Locate the cell with the specified text and output its (X, Y) center coordinate. 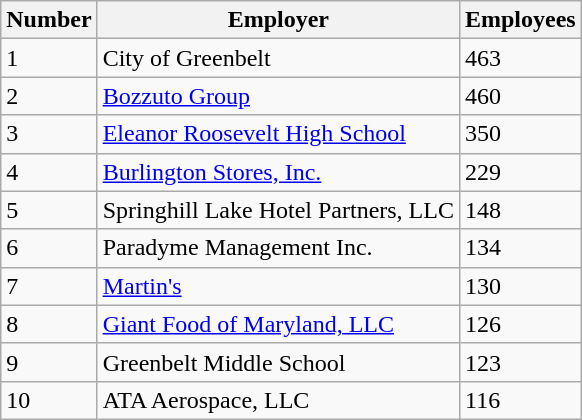
460 (520, 96)
148 (520, 210)
City of Greenbelt (278, 58)
ATA Aerospace, LLC (278, 400)
Springhill Lake Hotel Partners, LLC (278, 210)
Martin's (278, 286)
Paradyme Management Inc. (278, 248)
7 (49, 286)
8 (49, 324)
Giant Food of Maryland, LLC (278, 324)
10 (49, 400)
5 (49, 210)
4 (49, 172)
9 (49, 362)
116 (520, 400)
Greenbelt Middle School (278, 362)
463 (520, 58)
Bozzuto Group (278, 96)
Employees (520, 20)
126 (520, 324)
6 (49, 248)
229 (520, 172)
123 (520, 362)
2 (49, 96)
Eleanor Roosevelt High School (278, 134)
Employer (278, 20)
134 (520, 248)
1 (49, 58)
Burlington Stores, Inc. (278, 172)
130 (520, 286)
Number (49, 20)
350 (520, 134)
3 (49, 134)
